Capture the cell that displays the provided text and extract its (x, y) central coordinate. 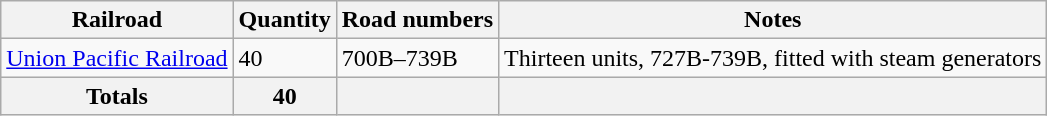
Thirteen units, 727B-739B, fitted with steam generators (773, 58)
Notes (773, 20)
Quantity (284, 20)
Railroad (117, 20)
Totals (117, 96)
Road numbers (417, 20)
Union Pacific Railroad (117, 58)
700B–739B (417, 58)
